Locate the cell with the specified text and output its (X, Y) center coordinate. 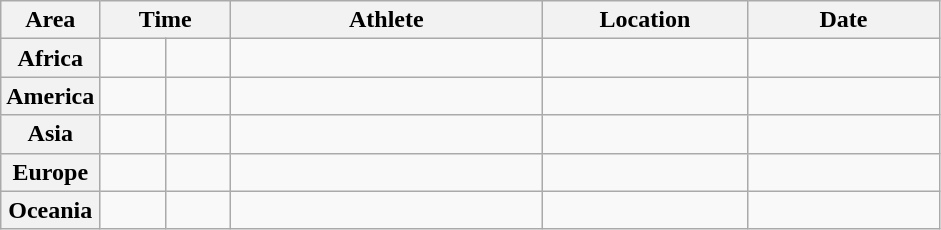
Asia (50, 134)
Athlete (386, 20)
Time (166, 20)
Europe (50, 172)
Area (50, 20)
Location (645, 20)
Date (844, 20)
Africa (50, 58)
Oceania (50, 210)
America (50, 96)
